Provide the (x, y) coordinate of the cell's center where the given text is located.  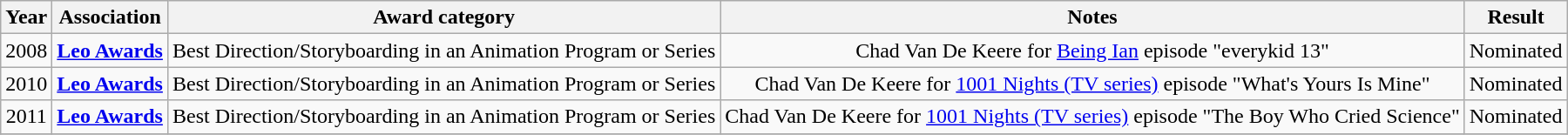
Association (110, 17)
2010 (26, 84)
Chad Van De Keere for Being Ian episode "everykid 13" (1092, 51)
2011 (26, 117)
Chad Van De Keere for 1001 Nights (TV series) episode "What's Yours Is Mine" (1092, 84)
Year (26, 17)
Chad Van De Keere for 1001 Nights (TV series) episode "The Boy Who Cried Science" (1092, 117)
Result (1516, 17)
Notes (1092, 17)
2008 (26, 51)
Award category (443, 17)
